Identify which cell holds the provided text, then report its [X, Y] central coordinate. 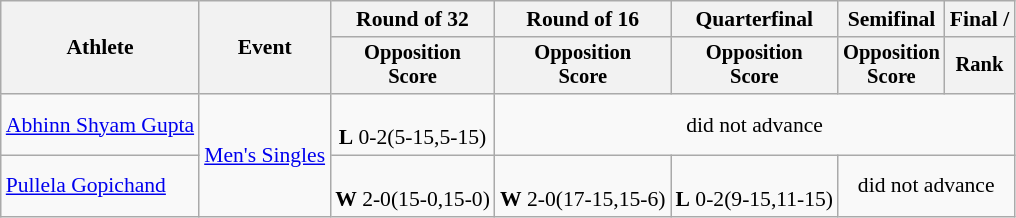
Round of 16 [583, 19]
Final / [980, 19]
L 0-2(9-15,11-15) [754, 186]
Rank [980, 66]
Abhinn Shyam Gupta [100, 124]
Quarterfinal [754, 19]
Round of 32 [412, 19]
Event [264, 48]
Semifinal [892, 19]
Pullela Gopichand [100, 186]
L 0-2(5-15,5-15) [412, 124]
W 2-0(17-15,15-6) [583, 186]
W 2-0(15-0,15-0) [412, 186]
Athlete [100, 48]
Men's Singles [264, 155]
